Capture the cell that displays the provided text and extract its [x, y] central coordinate. 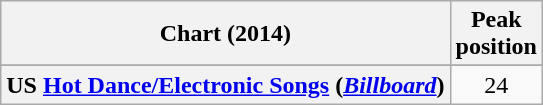
24 [496, 85]
Chart (2014) [226, 34]
Peakposition [496, 34]
US Hot Dance/Electronic Songs (Billboard) [226, 85]
